Identify which cell holds the provided text, then report its (X, Y) central coordinate. 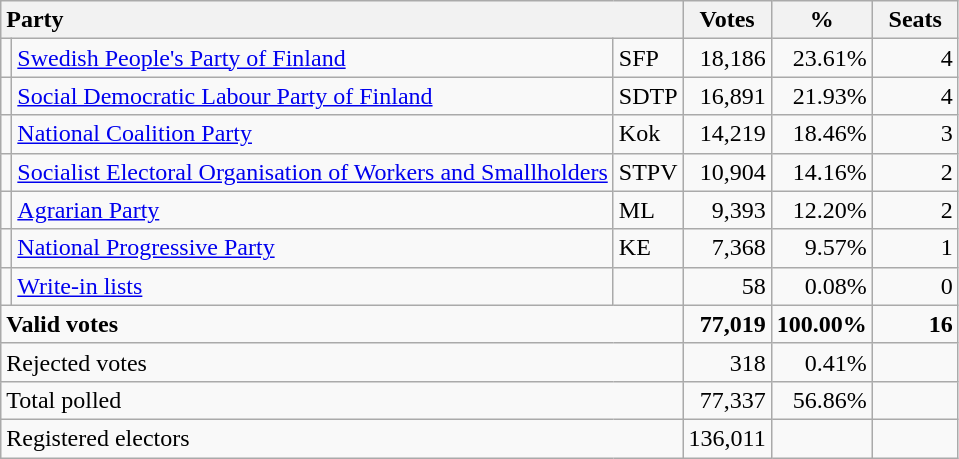
9.57% (822, 248)
0 (915, 286)
12.20% (822, 210)
STPV (648, 172)
Seats (915, 20)
Rejected votes (342, 362)
100.00% (822, 324)
National Coalition Party (312, 134)
16,891 (727, 96)
16 (915, 324)
Party (342, 20)
318 (727, 362)
56.86% (822, 400)
58 (727, 286)
21.93% (822, 96)
Kok (648, 134)
1 (915, 248)
KE (648, 248)
77,019 (727, 324)
Socialist Electoral Organisation of Workers and Smallholders (312, 172)
ML (648, 210)
Write-in lists (312, 286)
0.08% (822, 286)
Valid votes (342, 324)
SDTP (648, 96)
10,904 (727, 172)
136,011 (727, 438)
14,219 (727, 134)
Total polled (342, 400)
18.46% (822, 134)
3 (915, 134)
Votes (727, 20)
Registered electors (342, 438)
9,393 (727, 210)
23.61% (822, 58)
National Progressive Party (312, 248)
Agrarian Party (312, 210)
SFP (648, 58)
Swedish People's Party of Finland (312, 58)
18,186 (727, 58)
14.16% (822, 172)
7,368 (727, 248)
77,337 (727, 400)
% (822, 20)
Social Democratic Labour Party of Finland (312, 96)
0.41% (822, 362)
